Return [X, Y] of the center of cell containing provided text 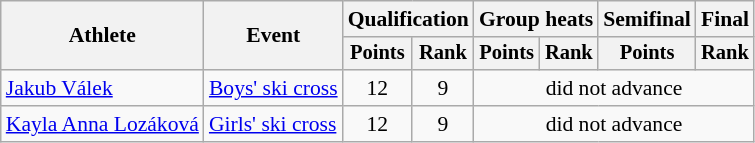
Kayla Anna Lozáková [102, 124]
Event [274, 36]
Semifinal [647, 19]
Athlete [102, 36]
Qualification [408, 19]
Group heats [536, 19]
Jakub Válek [102, 88]
Girls' ski cross [274, 124]
Boys' ski cross [274, 88]
Final [725, 19]
